Find where the given text appears and provide that cell's center as [X, Y] coordinate. 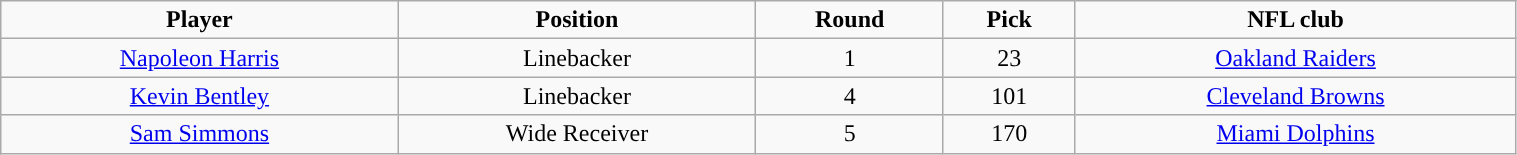
NFL club [1296, 20]
Miami Dolphins [1296, 134]
Wide Receiver [577, 134]
Round [850, 20]
Oakland Raiders [1296, 58]
1 [850, 58]
23 [1009, 58]
4 [850, 96]
Sam Simmons [200, 134]
Player [200, 20]
Kevin Bentley [200, 96]
101 [1009, 96]
Napoleon Harris [200, 58]
Pick [1009, 20]
170 [1009, 134]
Cleveland Browns [1296, 96]
5 [850, 134]
Position [577, 20]
